Find where the given text appears and provide that cell's center as [x, y] coordinate. 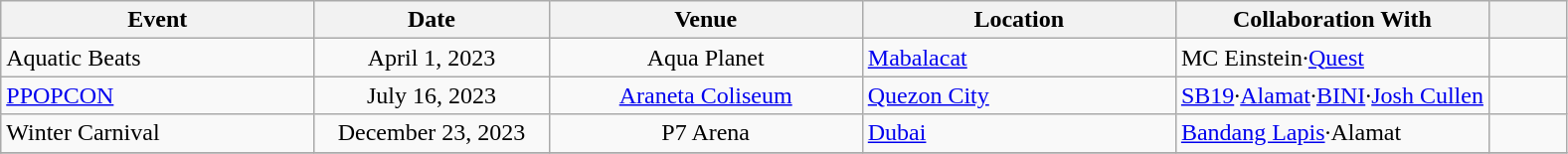
MC Einstein·Quest [1332, 58]
Dubai [1018, 133]
SB19·Alamat·BINI·Josh Cullen [1332, 95]
PPOPCON [157, 95]
Location [1018, 20]
Bandang Lapis·Alamat [1332, 133]
Winter Carnival [157, 133]
Mabalacat [1018, 58]
Venue [706, 20]
July 16, 2023 [432, 95]
Aquatic Beats [157, 58]
December 23, 2023 [432, 133]
Aqua Planet [706, 58]
Araneta Coliseum [706, 95]
April 1, 2023 [432, 58]
Date [432, 20]
Event [157, 20]
P7 Arena [706, 133]
Quezon City [1018, 95]
Collaboration With [1332, 20]
